From the cell containing the given text, extract its center point as [X, Y] coordinate. 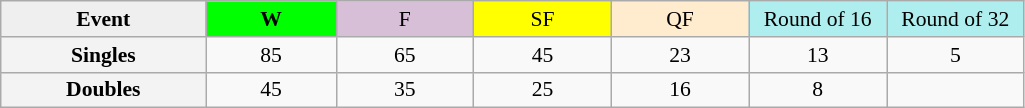
QF [680, 19]
SF [543, 19]
5 [955, 55]
Round of 32 [955, 19]
Singles [104, 55]
8 [818, 90]
W [271, 19]
13 [818, 55]
Event [104, 19]
Doubles [104, 90]
F [405, 19]
85 [271, 55]
23 [680, 55]
25 [543, 90]
16 [680, 90]
35 [405, 90]
Round of 16 [818, 19]
65 [405, 55]
